For the text-containing cell, return its midpoint in (x, y) coordinate format. 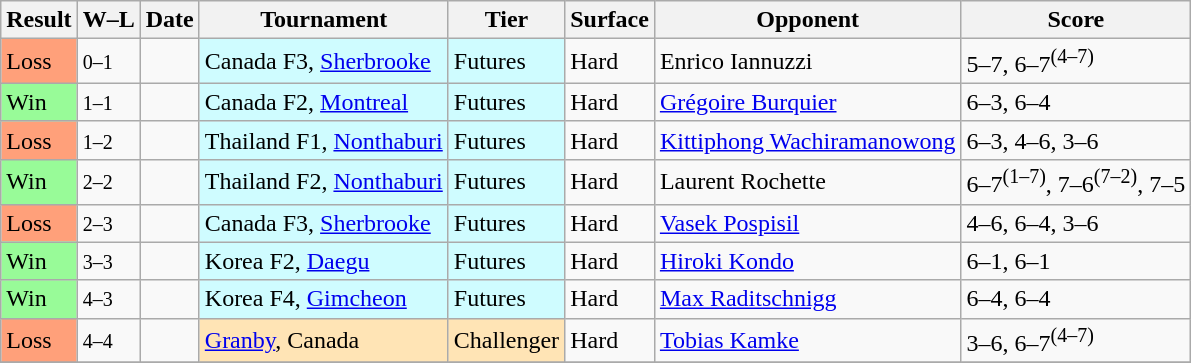
Canada F2, Montreal (324, 102)
Korea F2, Daegu (324, 261)
3–3 (108, 261)
Tournament (324, 20)
Opponent (808, 20)
Max Raditschnigg (808, 299)
4–6, 6–4, 3–6 (1076, 223)
W–L (108, 20)
4–3 (108, 299)
2–3 (108, 223)
3–6, 6–7(4–7) (1076, 340)
Tobias Kamke (808, 340)
Vasek Pospisil (808, 223)
6–3, 6–4 (1076, 102)
6–1, 6–1 (1076, 261)
5–7, 6–7(4–7) (1076, 62)
1–1 (108, 102)
6–7(1–7), 7–6(7–2), 7–5 (1076, 182)
Date (170, 20)
Laurent Rochette (808, 182)
Hiroki Kondo (808, 261)
Korea F4, Gimcheon (324, 299)
6–3, 4–6, 3–6 (1076, 140)
Thailand F2, Nonthaburi (324, 182)
4–4 (108, 340)
Surface (610, 20)
Kittiphong Wachiramanowong (808, 140)
Granby, Canada (324, 340)
Challenger (506, 340)
Result (39, 20)
Tier (506, 20)
Grégoire Burquier (808, 102)
Enrico Iannuzzi (808, 62)
2–2 (108, 182)
1–2 (108, 140)
0–1 (108, 62)
Score (1076, 20)
Thailand F1, Nonthaburi (324, 140)
6–4, 6–4 (1076, 299)
